Scan for the cell matching the given text and deliver its [X, Y] coordinate at center. 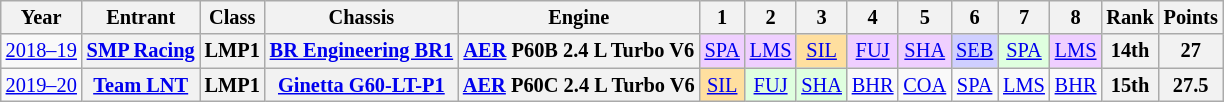
AER P60C 2.4 L Turbo V6 [579, 85]
8 [1076, 17]
Entrant [141, 17]
Class [232, 17]
15th [1130, 85]
Year [42, 17]
Engine [579, 17]
Chassis [362, 17]
27 [1191, 51]
BR Engineering BR1 [362, 51]
7 [1024, 17]
AER P60B 2.4 L Turbo V6 [579, 51]
COA [924, 85]
Ginetta G60-LT-P1 [362, 85]
27.5 [1191, 85]
5 [924, 17]
6 [974, 17]
2 [771, 17]
1 [722, 17]
4 [873, 17]
Rank [1130, 17]
SEB [974, 51]
Team LNT [141, 85]
2019–20 [42, 85]
3 [821, 17]
14th [1130, 51]
SMP Racing [141, 51]
Points [1191, 17]
2018–19 [42, 51]
